Output the (x, y) coordinate of the center of the cell containing the given text.  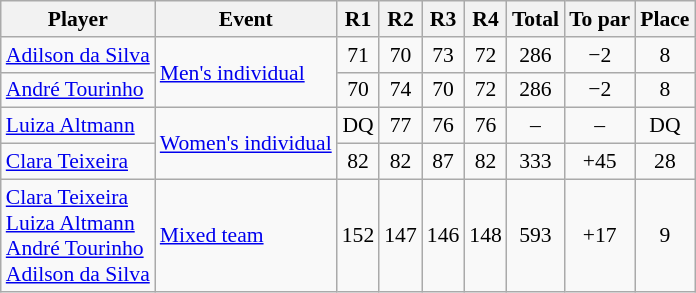
9 (664, 235)
Women's individual (246, 144)
Place (664, 19)
28 (664, 162)
147 (400, 235)
146 (444, 235)
87 (444, 162)
R2 (400, 19)
+17 (600, 235)
R1 (358, 19)
148 (486, 235)
R3 (444, 19)
R4 (486, 19)
Men's individual (246, 72)
Luiza Altmann (78, 126)
74 (400, 90)
Total (536, 19)
Clara Teixeira (78, 162)
152 (358, 235)
Player (78, 19)
André Tourinho (78, 90)
73 (444, 55)
71 (358, 55)
77 (400, 126)
Clara Teixeira Luiza AltmannAndré TourinhoAdilson da Silva (78, 235)
Adilson da Silva (78, 55)
333 (536, 162)
593 (536, 235)
Event (246, 19)
+45 (600, 162)
Mixed team (246, 235)
To par (600, 19)
